Detect which cell encompasses the target text, then output its (x, y) center coordinate. 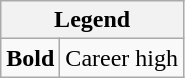
Career high (122, 58)
Bold (30, 58)
Legend (92, 20)
